From the cell containing the given text, extract its center point as [X, Y] coordinate. 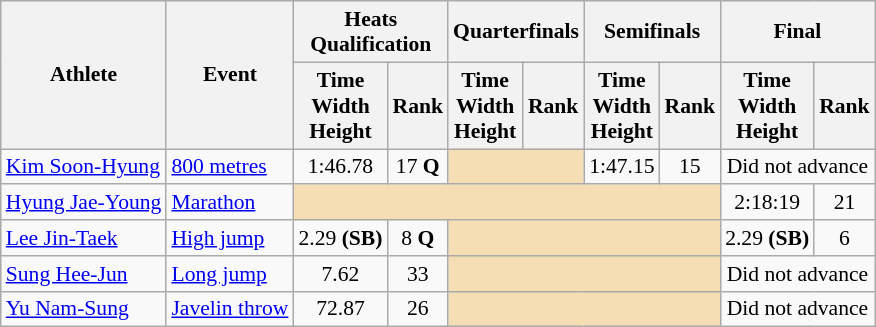
HeatsQualification [370, 32]
26 [418, 309]
17 Q [418, 167]
7.62 [340, 274]
Semifinals [652, 32]
33 [418, 274]
Sung Hee-Jun [84, 274]
Athlete [84, 75]
1:46.78 [340, 167]
15 [690, 167]
Long jump [230, 274]
Marathon [230, 203]
2:18:19 [767, 203]
Quarterfinals [516, 32]
6 [844, 238]
Lee Jin-Taek [84, 238]
Kim Soon-Hyung [84, 167]
8 Q [418, 238]
Event [230, 75]
High jump [230, 238]
Final [798, 32]
Hyung Jae-Young [84, 203]
800 metres [230, 167]
72.87 [340, 309]
21 [844, 203]
Yu Nam-Sung [84, 309]
Javelin throw [230, 309]
1:47.15 [622, 167]
